Pinpoint the cell where the given text exists, returning its (x, y) midpoint coordinate. 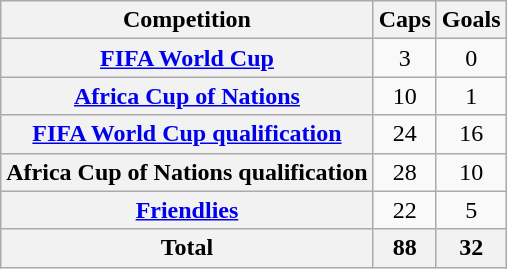
Caps (404, 20)
24 (404, 134)
88 (404, 248)
1 (471, 96)
5 (471, 210)
Competition (187, 20)
Friendlies (187, 210)
3 (404, 58)
22 (404, 210)
28 (404, 172)
Goals (471, 20)
32 (471, 248)
0 (471, 58)
FIFA World Cup (187, 58)
FIFA World Cup qualification (187, 134)
Total (187, 248)
Africa Cup of Nations qualification (187, 172)
16 (471, 134)
Africa Cup of Nations (187, 96)
